Provide the (x, y) coordinate of the cell's center where the given text is located.  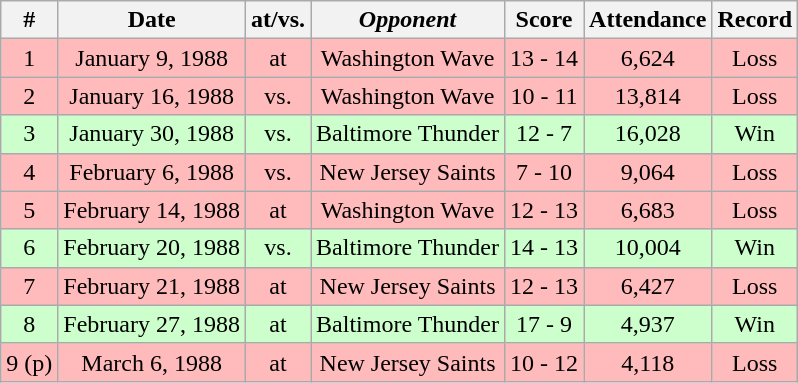
February 21, 1988 (152, 286)
12 - 7 (544, 134)
Date (152, 20)
2 (30, 96)
17 - 9 (544, 324)
9 (p) (30, 362)
Score (544, 20)
Record (755, 20)
5 (30, 210)
7 - 10 (544, 172)
1 (30, 58)
4,937 (648, 324)
10 - 11 (544, 96)
14 - 13 (544, 248)
13,814 (648, 96)
4,118 (648, 362)
Attendance (648, 20)
6,427 (648, 286)
# (30, 20)
6,683 (648, 210)
February 27, 1988 (152, 324)
4 (30, 172)
6,624 (648, 58)
6 (30, 248)
February 6, 1988 (152, 172)
8 (30, 324)
7 (30, 286)
10 - 12 (544, 362)
January 16, 1988 (152, 96)
March 6, 1988 (152, 362)
16,028 (648, 134)
3 (30, 134)
9,064 (648, 172)
13 - 14 (544, 58)
February 14, 1988 (152, 210)
February 20, 1988 (152, 248)
January 30, 1988 (152, 134)
Opponent (408, 20)
January 9, 1988 (152, 58)
10,004 (648, 248)
at/vs. (278, 20)
